Scan for the cell matching the given text and deliver its (X, Y) coordinate at center. 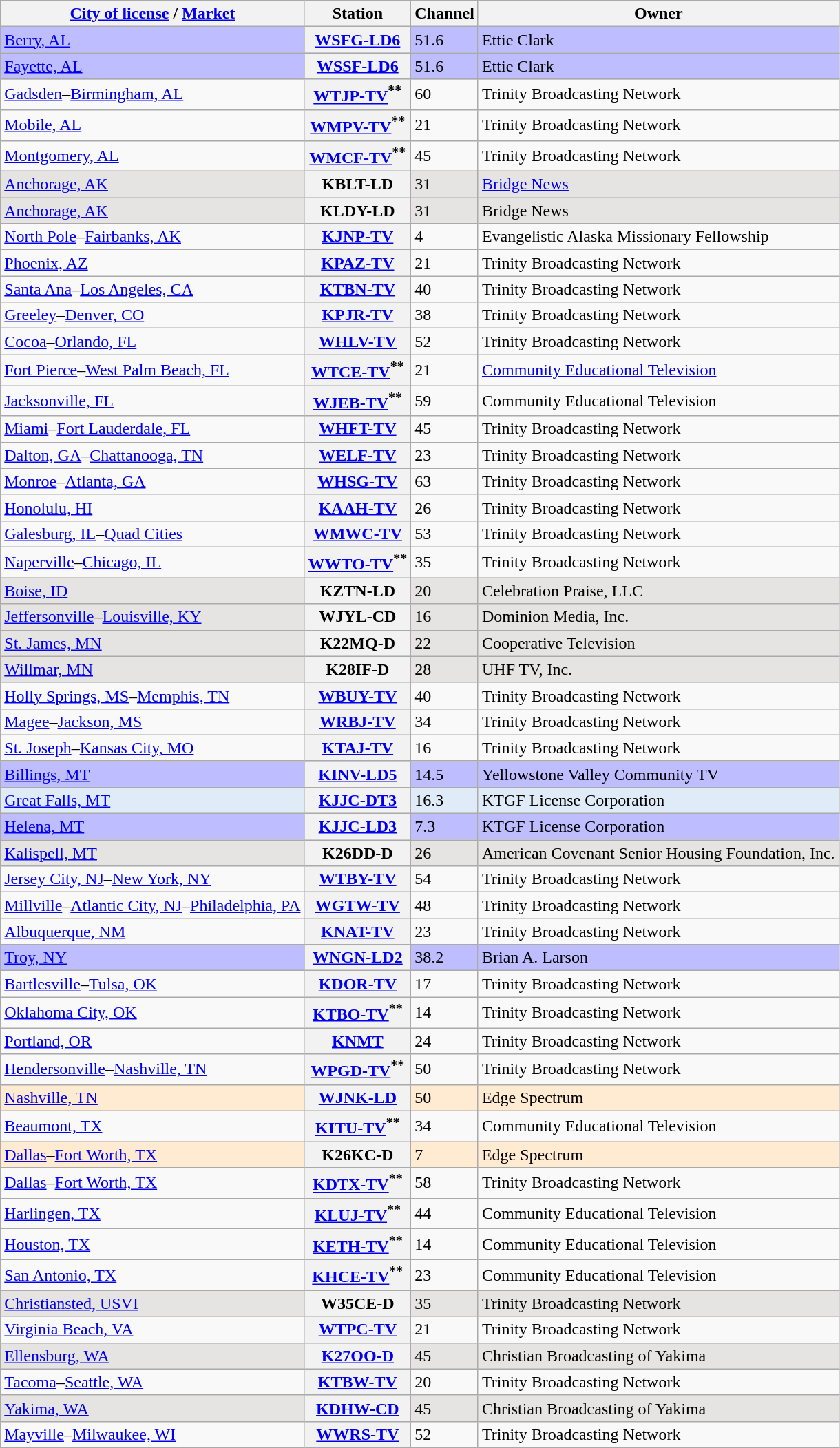
WWRS-TV (358, 1434)
WTCE-TV** (358, 370)
UHF TV, Inc. (658, 669)
K26KC-D (358, 1155)
KJJC-LD3 (358, 827)
54 (445, 879)
Jeffersonville–Louisville, KY (153, 617)
KAAH-TV (358, 507)
Brian A. Larson (658, 958)
44 (445, 1213)
Fayette, AL (153, 66)
Holly Springs, MS–Memphis, TN (153, 695)
Naperville–Chicago, IL (153, 562)
KNAT-TV (358, 932)
K26DD-D (358, 853)
Dalton, GA–Chattanooga, TN (153, 455)
WELF-TV (358, 455)
KINV-LD5 (358, 774)
American Covenant Senior Housing Foundation, Inc. (658, 853)
KPAZ-TV (358, 263)
KDOR-TV (358, 984)
Monroe–Atlanta, GA (153, 481)
7 (445, 1155)
Troy, NY (153, 958)
14.5 (445, 774)
WMPV-TV** (358, 125)
Kalispell, MT (153, 853)
Portland, OR (153, 1041)
16.3 (445, 801)
WTJP-TV** (358, 95)
City of license / Market (153, 14)
Tacoma–Seattle, WA (153, 1382)
Gadsden–Birmingham, AL (153, 95)
WHSG-TV (358, 481)
Fort Pierce–West Palm Beach, FL (153, 370)
KJNP-TV (358, 237)
Boise, ID (153, 591)
KBLT-LD (358, 185)
Miami–Fort Lauderdale, FL (153, 429)
K27OO-D (358, 1356)
Magee–Jackson, MS (153, 722)
KETH-TV** (358, 1245)
KDHW-CD (358, 1408)
59 (445, 401)
WMWC-TV (358, 534)
Albuquerque, NM (153, 932)
WSSF-LD6 (358, 66)
WWTO-TV** (358, 562)
38.2 (445, 958)
Yakima, WA (153, 1408)
Station (358, 14)
Beaumont, TX (153, 1126)
24 (445, 1041)
Galesburg, IL–Quad Cities (153, 534)
KZTN-LD (358, 591)
Owner (658, 14)
Greeley–Denver, CO (153, 315)
WTBY-TV (358, 879)
Phoenix, AZ (153, 263)
WHFT-TV (358, 429)
Channel (445, 14)
Ellensburg, WA (153, 1356)
WJEB-TV** (358, 401)
North Pole–Fairbanks, AK (153, 237)
WJNK-LD (358, 1098)
53 (445, 534)
17 (445, 984)
Mayville–Milwaukee, WI (153, 1434)
28 (445, 669)
Jacksonville, FL (153, 401)
Jersey City, NJ–New York, NY (153, 879)
KTBW-TV (358, 1382)
KTBO-TV** (358, 1012)
St. James, MN (153, 643)
WNGN-LD2 (358, 958)
Willmar, MN (153, 669)
22 (445, 643)
Dominion Media, Inc. (658, 617)
Christiansted, USVI (153, 1303)
WRBJ-TV (358, 722)
Harlingen, TX (153, 1213)
KLDY-LD (358, 211)
58 (445, 1183)
WPGD-TV** (358, 1070)
KHCE-TV** (358, 1275)
Yellowstone Valley Community TV (658, 774)
63 (445, 481)
San Antonio, TX (153, 1275)
Cooperative Television (658, 643)
Houston, TX (153, 1245)
K28IF-D (358, 669)
KPJR-TV (358, 315)
Evangelistic Alaska Missionary Fellowship (658, 237)
Honolulu, HI (153, 507)
KLUJ-TV** (358, 1213)
KITU-TV** (358, 1126)
WTPC-TV (358, 1330)
Cocoa–Orlando, FL (153, 342)
Santa Ana–Los Angeles, CA (153, 289)
WMCF-TV** (358, 156)
KDTX-TV** (358, 1183)
Hendersonville–Nashville, TN (153, 1070)
Great Falls, MT (153, 801)
W35CE-D (358, 1303)
Berry, AL (153, 40)
Bartlesville–Tulsa, OK (153, 984)
Oklahoma City, OK (153, 1012)
Celebration Praise, LLC (658, 591)
38 (445, 315)
Millville–Atlantic City, NJ–Philadelphia, PA (153, 905)
KTBN-TV (358, 289)
K22MQ-D (358, 643)
48 (445, 905)
Virginia Beach, VA (153, 1330)
WHLV-TV (358, 342)
KNMT (358, 1041)
Nashville, TN (153, 1098)
Montgomery, AL (153, 156)
WBUY-TV (358, 695)
WGTW-TV (358, 905)
KJJC-DT3 (358, 801)
St. Joseph–Kansas City, MO (153, 748)
WJYL-CD (358, 617)
KTAJ-TV (358, 748)
Helena, MT (153, 827)
60 (445, 95)
WSFG-LD6 (358, 40)
4 (445, 237)
Mobile, AL (153, 125)
7.3 (445, 827)
Billings, MT (153, 774)
